For the text-containing cell, return its midpoint in (x, y) coordinate format. 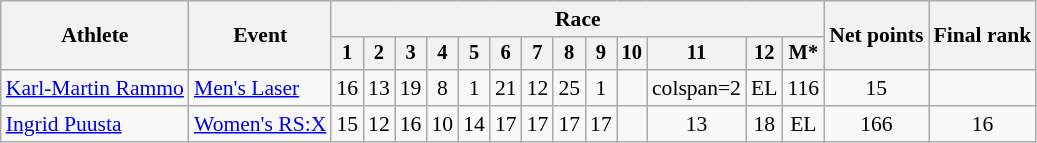
Athlete (95, 36)
3 (411, 54)
4 (442, 54)
Ingrid Puusta (95, 124)
Women's RS:X (260, 124)
14 (474, 124)
Event (260, 36)
5 (474, 54)
7 (538, 54)
116 (804, 88)
M* (804, 54)
2 (379, 54)
25 (569, 88)
Net points (876, 36)
9 (601, 54)
Karl-Martin Rammo (95, 88)
18 (764, 124)
19 (411, 88)
6 (506, 54)
11 (696, 54)
Final rank (982, 36)
21 (506, 88)
166 (876, 124)
Race (578, 19)
colspan=2 (696, 88)
Men's Laser (260, 88)
